Detect which cell encompasses the target text, then output its (X, Y) center coordinate. 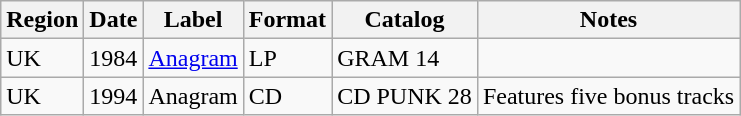
Label (193, 20)
Format (287, 20)
Notes (608, 20)
CD (287, 96)
GRAM 14 (405, 58)
LP (287, 58)
Features five bonus tracks (608, 96)
Date (114, 20)
CD PUNK 28 (405, 96)
1994 (114, 96)
1984 (114, 58)
Region (42, 20)
Catalog (405, 20)
